Find where the given text appears and provide that cell's center as [x, y] coordinate. 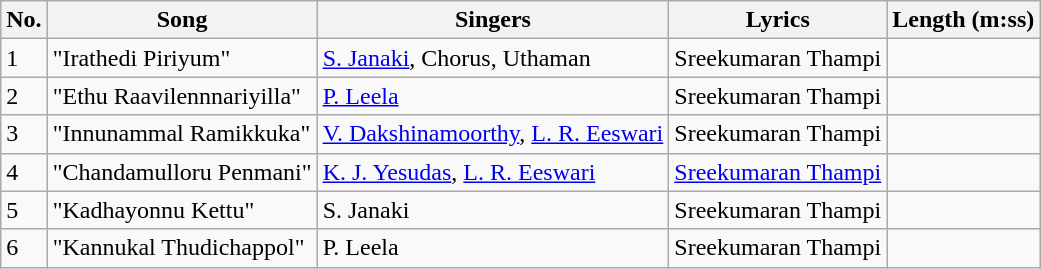
3 [24, 134]
"Kadhayonnu Kettu" [182, 210]
S. Janaki [493, 210]
"Innunammal Ramikkuka" [182, 134]
No. [24, 20]
Song [182, 20]
6 [24, 248]
K. J. Yesudas, L. R. Eeswari [493, 172]
"Irathedi Piriyum" [182, 58]
4 [24, 172]
2 [24, 96]
1 [24, 58]
Length (m:ss) [964, 20]
"Chandamulloru Penmani" [182, 172]
5 [24, 210]
S. Janaki, Chorus, Uthaman [493, 58]
"Ethu Raavilennnariyilla" [182, 96]
V. Dakshinamoorthy, L. R. Eeswari [493, 134]
Lyrics [778, 20]
"Kannukal Thudichappol" [182, 248]
Singers [493, 20]
